Return (x, y) of the center of cell containing provided text 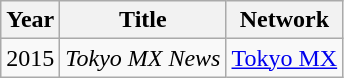
Network (284, 20)
Tokyo MX News (143, 58)
Year (30, 20)
2015 (30, 58)
Title (143, 20)
Tokyo MX (284, 58)
